From the cell containing the given text, extract its center point as [X, Y] coordinate. 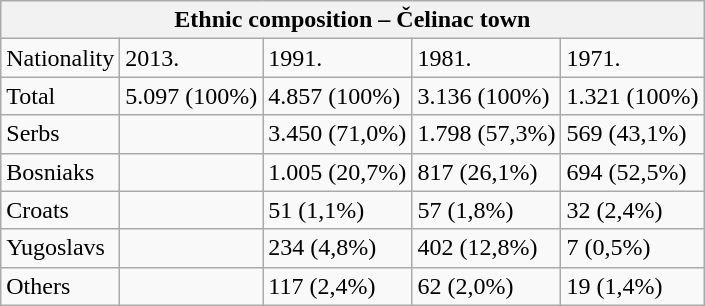
Ethnic composition – Čelinac town [352, 20]
1.798 (57,3%) [486, 134]
402 (12,8%) [486, 248]
117 (2,4%) [338, 286]
569 (43,1%) [632, 134]
3.450 (71,0%) [338, 134]
32 (2,4%) [632, 210]
1991. [338, 58]
57 (1,8%) [486, 210]
Croats [60, 210]
4.857 (100%) [338, 96]
1.321 (100%) [632, 96]
Serbs [60, 134]
694 (52,5%) [632, 172]
1971. [632, 58]
817 (26,1%) [486, 172]
2013. [192, 58]
Yugoslavs [60, 248]
Bosniaks [60, 172]
3.136 (100%) [486, 96]
1.005 (20,7%) [338, 172]
5.097 (100%) [192, 96]
Nationality [60, 58]
234 (4,8%) [338, 248]
Total [60, 96]
51 (1,1%) [338, 210]
62 (2,0%) [486, 286]
Others [60, 286]
7 (0,5%) [632, 248]
1981. [486, 58]
19 (1,4%) [632, 286]
